Provide the (X, Y) coordinate of the cell's center where the given text is located.  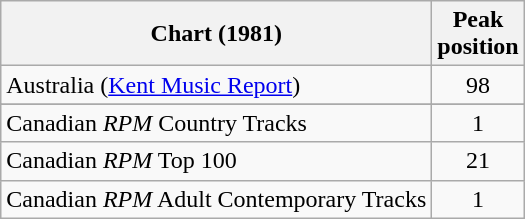
21 (478, 161)
98 (478, 85)
Chart (1981) (216, 34)
Peakposition (478, 34)
Canadian RPM Adult Contemporary Tracks (216, 199)
Canadian RPM Country Tracks (216, 123)
Australia (Kent Music Report) (216, 85)
Canadian RPM Top 100 (216, 161)
